Detect which cell encompasses the target text, then output its (X, Y) center coordinate. 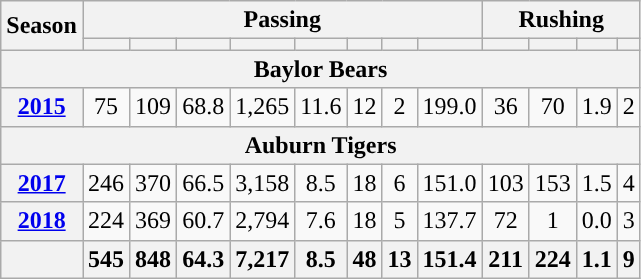
848 (154, 259)
75 (106, 107)
103 (506, 183)
0.0 (596, 221)
Auburn Tigers (321, 145)
153 (552, 183)
3 (628, 221)
5 (400, 221)
109 (154, 107)
Season (42, 26)
370 (154, 183)
66.5 (204, 183)
2018 (42, 221)
72 (506, 221)
2015 (42, 107)
48 (364, 259)
151.0 (450, 183)
7.6 (321, 221)
1.5 (596, 183)
7,217 (262, 259)
36 (506, 107)
1,265 (262, 107)
Rushing (561, 20)
199.0 (450, 107)
11.6 (321, 107)
12 (364, 107)
13 (400, 259)
151.4 (450, 259)
Baylor Bears (321, 69)
1.9 (596, 107)
1 (552, 221)
64.3 (204, 259)
6 (400, 183)
1.1 (596, 259)
Passing (282, 20)
545 (106, 259)
68.8 (204, 107)
211 (506, 259)
60.7 (204, 221)
4 (628, 183)
2,794 (262, 221)
246 (106, 183)
369 (154, 221)
137.7 (450, 221)
3,158 (262, 183)
70 (552, 107)
2017 (42, 183)
9 (628, 259)
